Return [X, Y] of the center of cell containing provided text 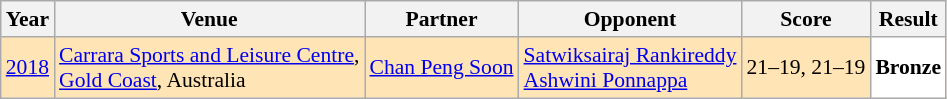
Partner [441, 19]
Carrara Sports and Leisure Centre,Gold Coast, Australia [209, 68]
Satwiksairaj Rankireddy Ashwini Ponnappa [630, 68]
Result [908, 19]
2018 [28, 68]
Year [28, 19]
Chan Peng Soon [441, 68]
Opponent [630, 19]
Score [806, 19]
Bronze [908, 68]
Venue [209, 19]
21–19, 21–19 [806, 68]
